Detect which cell encompasses the target text, then output its [X, Y] center coordinate. 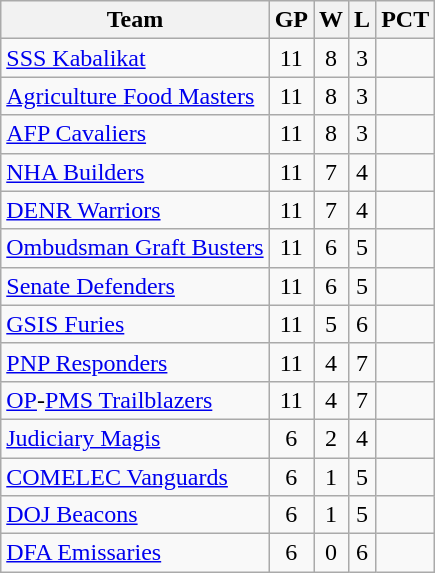
Ombudsman Graft Busters [135, 248]
L [362, 20]
GP [291, 20]
Senate Defenders [135, 286]
2 [332, 438]
PNP Responders [135, 362]
DOJ Beacons [135, 515]
GSIS Furies [135, 324]
COMELEC Vanguards [135, 477]
W [332, 20]
OP-PMS Trailblazers [135, 400]
DENR Warriors [135, 210]
Team [135, 20]
DFA Emissaries [135, 553]
Agriculture Food Masters [135, 96]
Judiciary Magis [135, 438]
PCT [406, 20]
0 [332, 553]
NHA Builders [135, 172]
SSS Kabalikat [135, 58]
AFP Cavaliers [135, 134]
